Find where the given text appears and provide that cell's center as [x, y] coordinate. 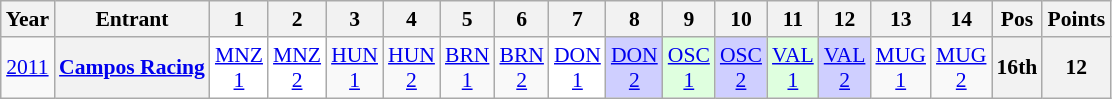
MUG1 [900, 68]
4 [412, 19]
6 [522, 19]
BRN1 [468, 68]
MNZ2 [297, 68]
HUN1 [354, 68]
Entrant [132, 19]
Campos Racing [132, 68]
16th [1018, 68]
8 [634, 19]
2 [297, 19]
13 [900, 19]
DON1 [578, 68]
14 [962, 19]
MUG2 [962, 68]
5 [468, 19]
7 [578, 19]
HUN2 [412, 68]
VAL1 [793, 68]
MNZ1 [239, 68]
DON2 [634, 68]
3 [354, 19]
10 [741, 19]
Pos [1018, 19]
BRN2 [522, 68]
Points [1076, 19]
2011 [28, 68]
Year [28, 19]
1 [239, 19]
VAL2 [845, 68]
11 [793, 19]
9 [689, 19]
OSC1 [689, 68]
OSC2 [741, 68]
